Extract the [x, y] coordinate from the center of the cell holding the provided text.  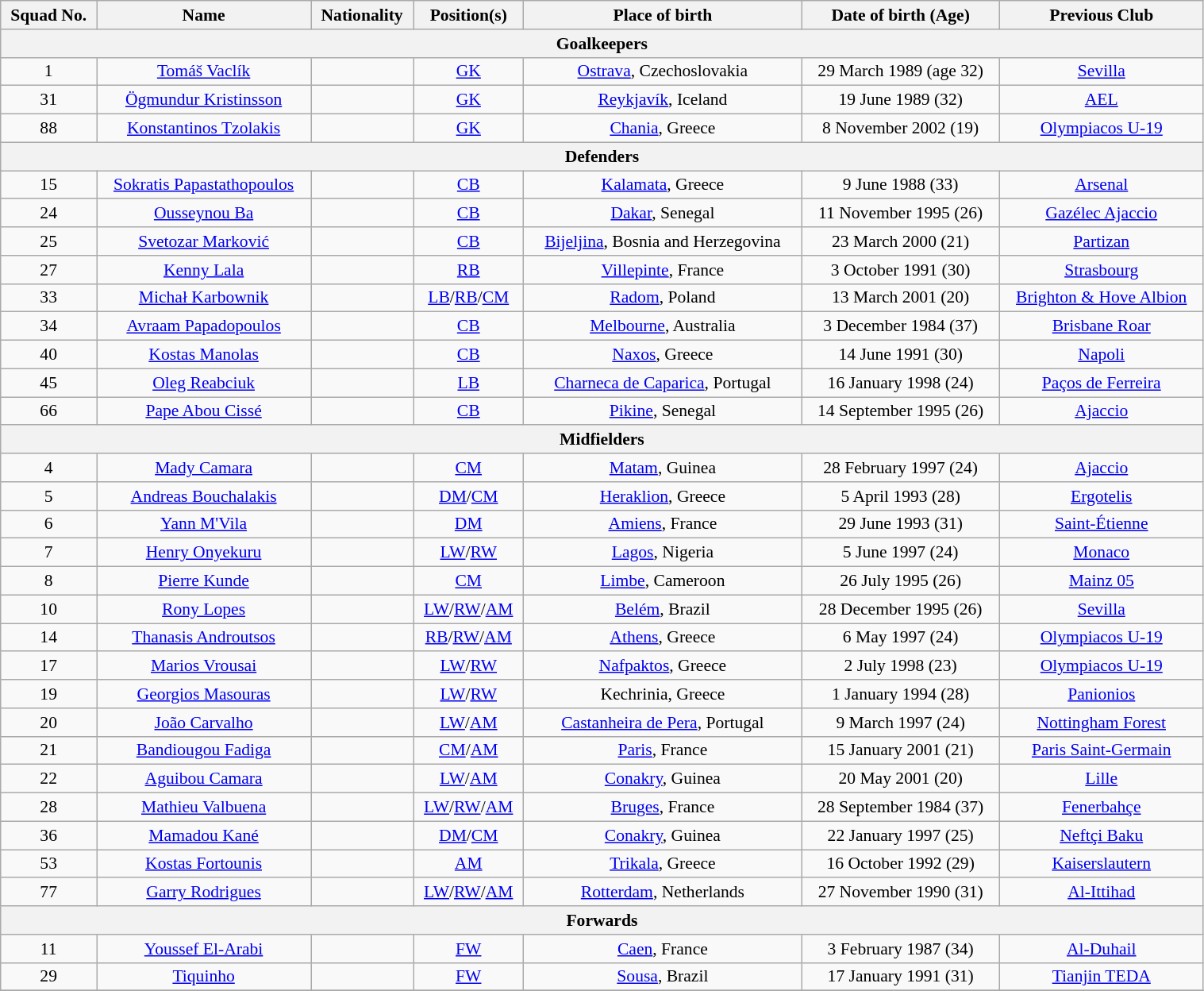
29 March 1989 (age 32) [901, 71]
Mathieu Valbuena [204, 808]
Gazélec Ajaccio [1102, 214]
45 [49, 383]
Kechrinia, Greece [663, 694]
Ostrava, Czechoslovakia [663, 71]
Kalamata, Greece [663, 185]
Paris, France [663, 750]
Forwards [602, 920]
8 November 2002 (19) [901, 129]
AM [468, 864]
DM [468, 524]
1 [49, 71]
Panionios [1102, 694]
Saint-Étienne [1102, 524]
Rotterdam, Netherlands [663, 893]
Reykjavík, Iceland [663, 100]
7 [49, 553]
Andreas Bouchalakis [204, 496]
Brisbane Roar [1102, 326]
Heraklion, Greece [663, 496]
Svetozar Marković [204, 241]
Monaco [1102, 553]
Name [204, 15]
36 [49, 835]
Fenerbahçe [1102, 808]
Napoli [1102, 355]
Ousseynou Ba [204, 214]
Al-Duhail [1102, 949]
Arsenal [1102, 185]
Kostas Fortounis [204, 864]
28 December 1995 (26) [901, 609]
Bruges, France [663, 808]
Kaiserslautern [1102, 864]
AEL [1102, 100]
Strasbourg [1102, 270]
CM/AM [468, 750]
RB/RW/AM [468, 638]
Ögmundur Kristinsson [204, 100]
Date of birth (Age) [901, 15]
1 January 1994 (28) [901, 694]
Yann M'Vila [204, 524]
3 December 1984 (37) [901, 326]
Konstantinos Tzolakis [204, 129]
5 April 1993 (28) [901, 496]
Thanasis Androutsos [204, 638]
14 [49, 638]
15 [49, 185]
26 July 1995 (26) [901, 581]
Position(s) [468, 15]
77 [49, 893]
66 [49, 411]
20 May 2001 (20) [901, 779]
Defenders [602, 156]
Tianjin TEDA [1102, 977]
28 [49, 808]
27 November 1990 (31) [901, 893]
2 July 1998 (23) [901, 666]
4 [49, 468]
9 June 1988 (33) [901, 185]
17 [49, 666]
20 [49, 723]
21 [49, 750]
23 March 2000 (21) [901, 241]
Lagos, Nigeria [663, 553]
16 October 1992 (29) [901, 864]
Previous Club [1102, 15]
88 [49, 129]
Henry Onyekuru [204, 553]
Pape Abou Cissé [204, 411]
Trikala, Greece [663, 864]
Place of birth [663, 15]
Radom, Poland [663, 298]
Pikine, Senegal [663, 411]
6 May 1997 (24) [901, 638]
Tiquinho [204, 977]
Villepinte, France [663, 270]
40 [49, 355]
Aguibou Camara [204, 779]
RB [468, 270]
13 March 2001 (20) [901, 298]
Sokratis Papastathopoulos [204, 185]
Charneca de Caparica, Portugal [663, 383]
11 November 1995 (26) [901, 214]
5 June 1997 (24) [901, 553]
Squad No. [49, 15]
34 [49, 326]
Belém, Brazil [663, 609]
19 June 1989 (32) [901, 100]
Naxos, Greece [663, 355]
11 [49, 949]
Marios Vrousai [204, 666]
29 June 1993 (31) [901, 524]
Mainz 05 [1102, 581]
Mady Camara [204, 468]
LB [468, 383]
Castanheira de Pera, Portugal [663, 723]
27 [49, 270]
João Carvalho [204, 723]
Brighton & Hove Albion [1102, 298]
15 January 2001 (21) [901, 750]
3 February 1987 (34) [901, 949]
Michał Karbownik [204, 298]
9 March 1997 (24) [901, 723]
Neftçi Baku [1102, 835]
Goalkeepers [602, 44]
19 [49, 694]
10 [49, 609]
16 January 1998 (24) [901, 383]
53 [49, 864]
Rony Lopes [204, 609]
Partizan [1102, 241]
LB/RB/CM [468, 298]
14 September 1995 (26) [901, 411]
Kenny Lala [204, 270]
Caen, France [663, 949]
Dakar, Senegal [663, 214]
14 June 1991 (30) [901, 355]
Bandiougou Fadiga [204, 750]
Bijeljina, Bosnia and Herzegovina [663, 241]
17 January 1991 (31) [901, 977]
25 [49, 241]
Matam, Guinea [663, 468]
Garry Rodrigues [204, 893]
Amiens, France [663, 524]
Nafpaktos, Greece [663, 666]
Kostas Manolas [204, 355]
6 [49, 524]
5 [49, 496]
Ergotelis [1102, 496]
22 January 1997 (25) [901, 835]
Lille [1102, 779]
Al-Ittihad [1102, 893]
Tomáš Vaclík [204, 71]
29 [49, 977]
Athens, Greece [663, 638]
Youssef El-Arabi [204, 949]
Melbourne, Australia [663, 326]
28 February 1997 (24) [901, 468]
Nationality [362, 15]
28 September 1984 (37) [901, 808]
Oleg Reabciuk [204, 383]
Paris Saint-Germain [1102, 750]
Pierre Kunde [204, 581]
24 [49, 214]
Midfielders [602, 440]
Avraam Papadopoulos [204, 326]
Georgios Masouras [204, 694]
Sousa, Brazil [663, 977]
22 [49, 779]
31 [49, 100]
33 [49, 298]
3 October 1991 (30) [901, 270]
8 [49, 581]
Paços de Ferreira [1102, 383]
Limbe, Cameroon [663, 581]
Chania, Greece [663, 129]
Mamadou Kané [204, 835]
Nottingham Forest [1102, 723]
